Identify which cell holds the provided text, then report its (x, y) central coordinate. 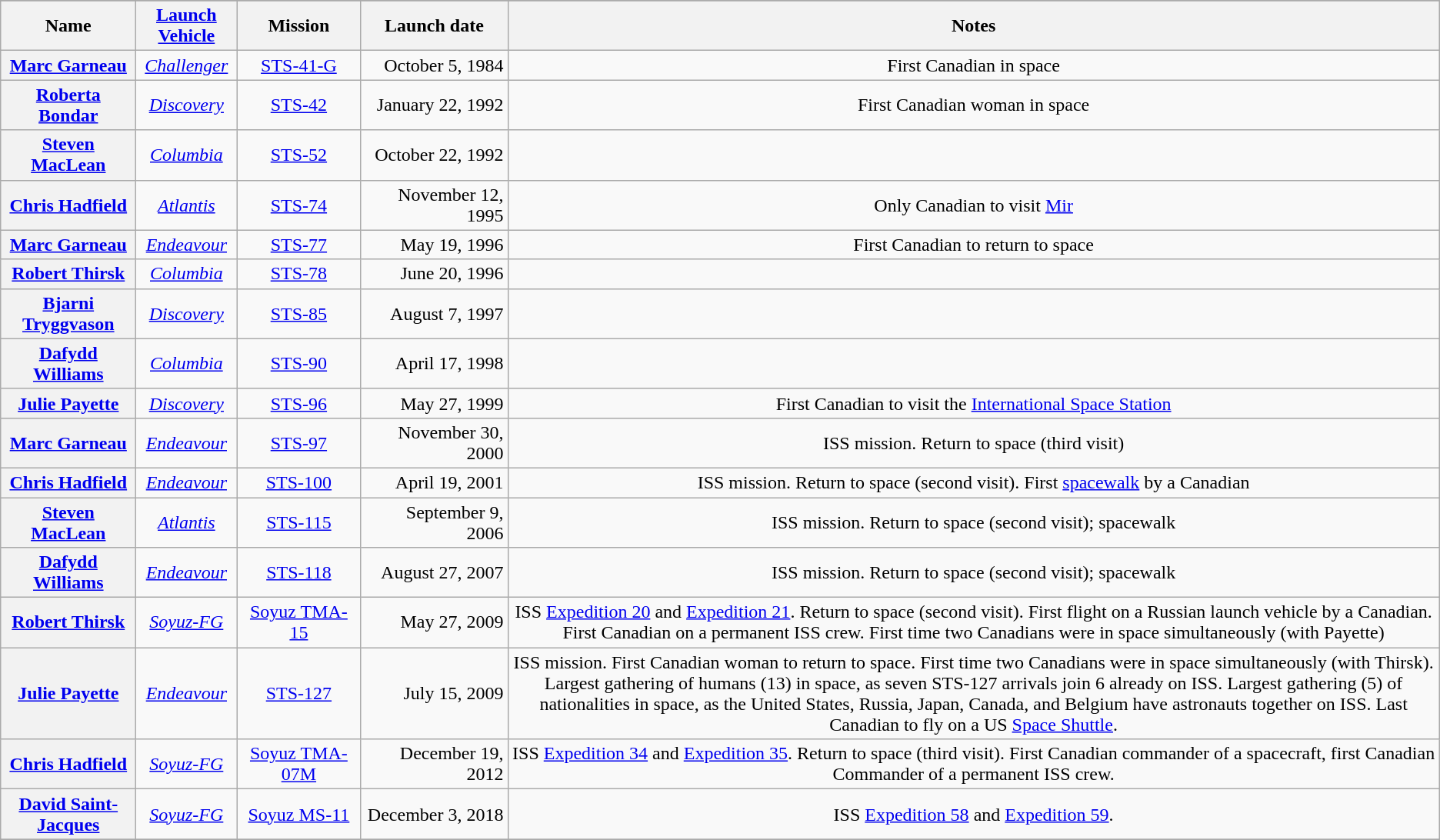
STS-74 (298, 205)
ISS Expedition 58 and Expedition 59. (974, 814)
Notes (974, 26)
Name (68, 26)
STS-42 (298, 105)
David Saint-Jacques (68, 814)
August 27, 2007 (434, 572)
May 27, 2009 (434, 623)
April 17, 1998 (434, 363)
First Canadian in space (974, 65)
First Canadian to return to space (974, 245)
January 22, 1992 (434, 105)
First Canadian to visit the International Space Station (974, 403)
STS-96 (298, 403)
Launch date (434, 26)
October 5, 1984 (434, 65)
STS-118 (298, 572)
June 20, 1996 (434, 274)
December 3, 2018 (434, 814)
Launch Vehicle (186, 26)
STS-90 (298, 363)
STS-97 (298, 443)
STS-41-G (298, 65)
STS-85 (298, 314)
November 30, 2000 (434, 443)
April 19, 2001 (434, 482)
Roberta Bondar (68, 105)
December 19, 2012 (434, 765)
Soyuz TMA-15 (298, 623)
ISS mission. Return to space (second visit). First spacewalk by a Canadian (974, 482)
Mission (298, 26)
STS-115 (298, 522)
STS-77 (298, 245)
Soyuz MS-11 (298, 814)
STS-52 (298, 155)
October 22, 1992 (434, 155)
November 12, 1995 (434, 205)
August 7, 1997 (434, 314)
July 15, 2009 (434, 694)
ISS mission. Return to space (third visit) (974, 443)
Soyuz TMA-07M (298, 765)
STS-127 (298, 694)
September 9, 2006 (434, 522)
Bjarni Tryggvason (68, 314)
Only Canadian to visit Mir (974, 205)
May 19, 1996 (434, 245)
Challenger (186, 65)
STS-100 (298, 482)
STS-78 (298, 274)
First Canadian woman in space (974, 105)
May 27, 1999 (434, 403)
